Scan for the cell matching the given text and deliver its (x, y) coordinate at center. 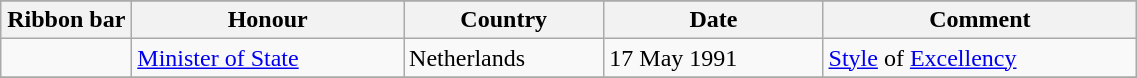
Comment (980, 20)
Date (714, 20)
Style of Excellency (980, 58)
Honour (268, 20)
Country (504, 20)
Netherlands (504, 58)
17 May 1991 (714, 58)
Ribbon bar (66, 20)
Minister of State (268, 58)
